Output the (x, y) coordinate of the center of the cell containing the given text.  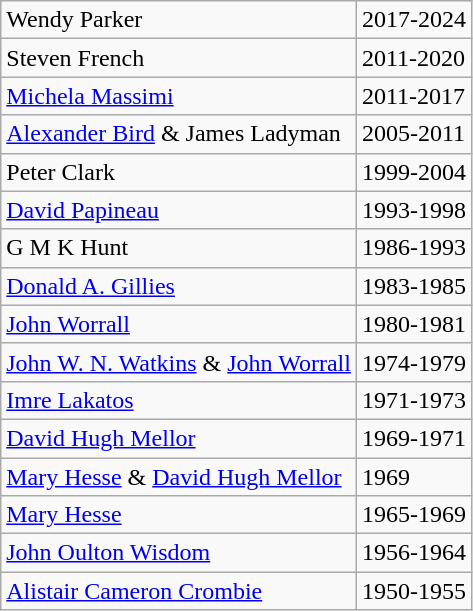
John Oulton Wisdom (179, 553)
2011-2017 (414, 96)
Donald A. Gillies (179, 286)
2017-2024 (414, 20)
Peter Clark (179, 172)
1969-1971 (414, 438)
1969 (414, 477)
1956-1964 (414, 553)
1986-1993 (414, 248)
1983-1985 (414, 286)
David Papineau (179, 210)
Michela Massimi (179, 96)
1965-1969 (414, 515)
Mary Hesse & David Hugh Mellor (179, 477)
John Worrall (179, 324)
Alistair Cameron Crombie (179, 591)
2011-2020 (414, 58)
John W. N. Watkins & John Worrall (179, 362)
David Hugh Mellor (179, 438)
Alexander Bird & James Ladyman (179, 134)
G M K Hunt (179, 248)
Steven French (179, 58)
1950-1955 (414, 591)
1993-1998 (414, 210)
1971-1973 (414, 400)
Imre Lakatos (179, 400)
2005-2011 (414, 134)
1999-2004 (414, 172)
1980-1981 (414, 324)
Mary Hesse (179, 515)
Wendy Parker (179, 20)
1974-1979 (414, 362)
